From the cell containing the given text, extract its center point as [X, Y] coordinate. 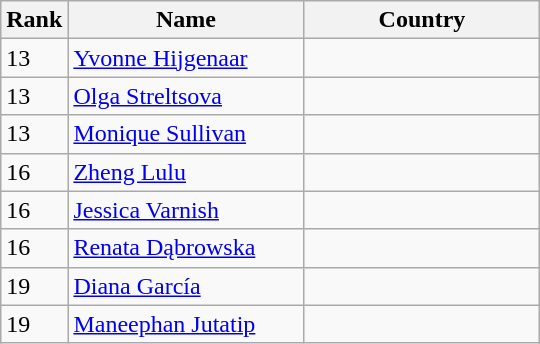
Olga Streltsova [186, 96]
Diana García [186, 286]
Rank [34, 20]
Country [422, 20]
Jessica Varnish [186, 210]
Zheng Lulu [186, 172]
Renata Dąbrowska [186, 248]
Yvonne Hijgenaar [186, 58]
Name [186, 20]
Maneephan Jutatip [186, 324]
Monique Sullivan [186, 134]
